Return the [x, y] coordinate for the center point of the cell that contains the specified text.  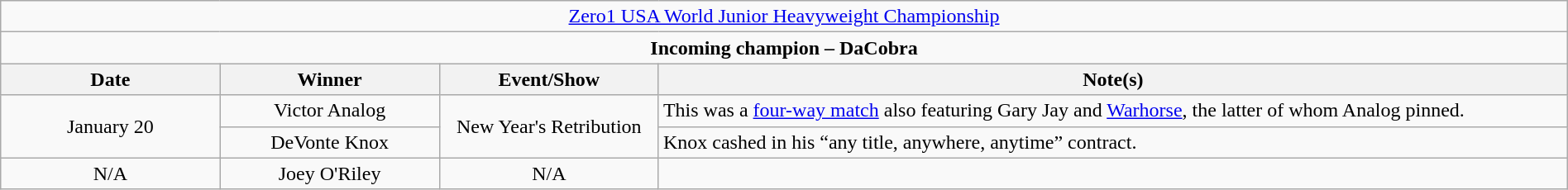
Joey O'Riley [329, 173]
Incoming champion – DaCobra [784, 48]
Zero1 USA World Junior Heavyweight Championship [784, 17]
Winner [329, 79]
New Year's Retribution [549, 126]
Knox cashed in his “any title, anywhere, anytime” contract. [1113, 142]
DeVonte Knox [329, 142]
Victor Analog [329, 111]
Note(s) [1113, 79]
Event/Show [549, 79]
This was a four-way match also featuring Gary Jay and Warhorse, the latter of whom Analog pinned. [1113, 111]
January 20 [111, 126]
Date [111, 79]
